Locate the cell with the specified text and output its (x, y) center coordinate. 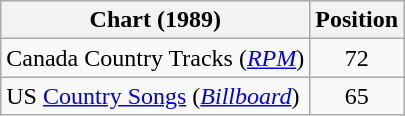
65 (357, 96)
Position (357, 20)
Chart (1989) (156, 20)
72 (357, 58)
US Country Songs (Billboard) (156, 96)
Canada Country Tracks (RPM) (156, 58)
